Scan for the cell matching the given text and deliver its (x, y) coordinate at center. 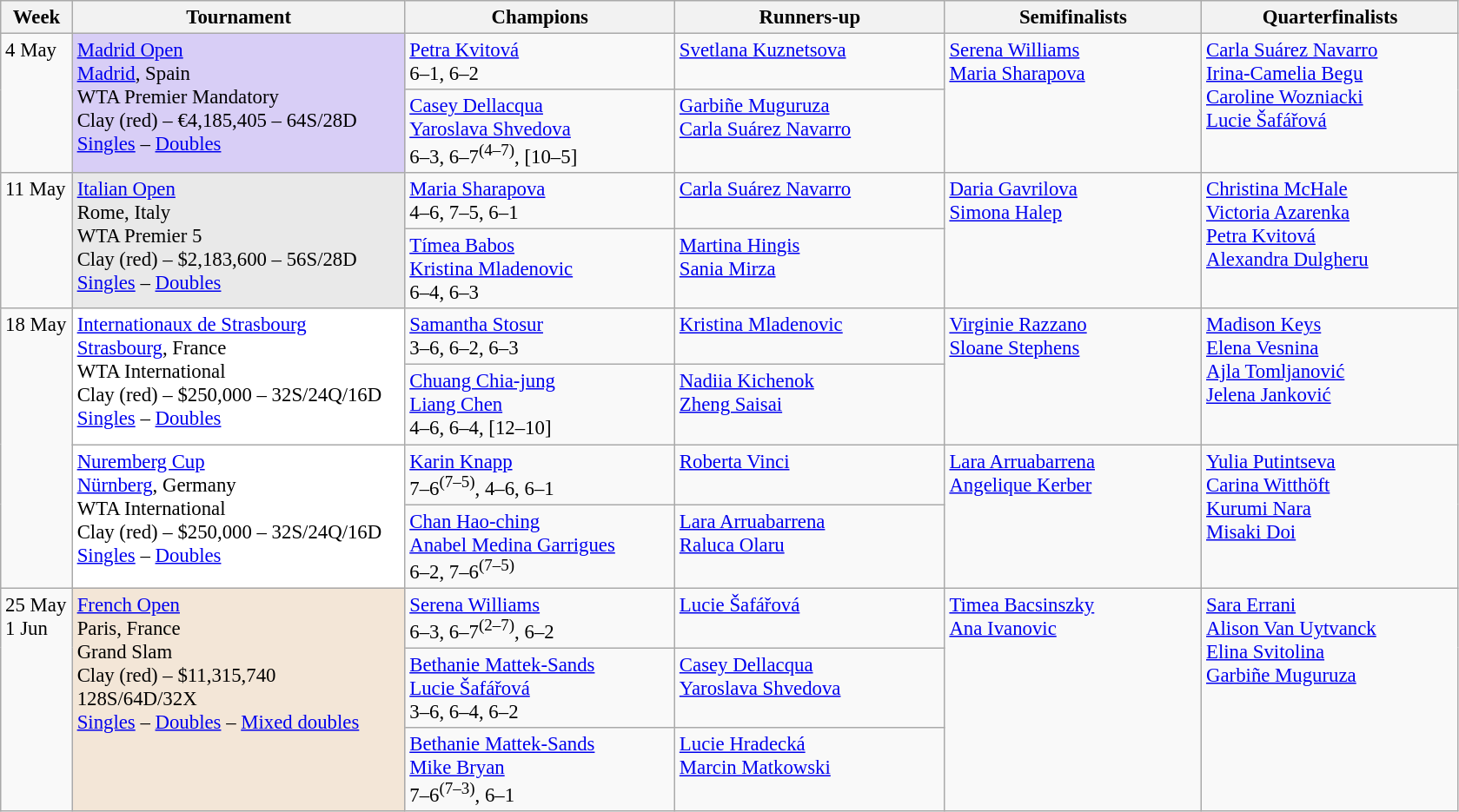
Carla Suárez Navarro Irina-Camelia Begu Caroline Wozniacki Lucie Šafářová (1330, 104)
Nuremberg Cup Nürnberg, GermanyWTA InternationalClay (red) – $250,000 – 32S/24Q/16DSingles – Doubles (238, 516)
Week (36, 17)
Maria Sharapova4–6, 7–5, 6–1 (540, 201)
Internationaux de Strasbourg Strasbourg, FranceWTA InternationalClay (red) – $250,000 – 32S/24Q/16DSingles – Doubles (238, 377)
Casey Dellacqua Yaroslava Shvedova6–3, 6–7(4–7), [10–5] (540, 131)
French Open Paris, FranceGrand SlamClay (red) – $11,315,740128S/64D/32XSingles – Doubles – Mixed doubles (238, 700)
Virginie Razzano Sloane Stephens (1073, 377)
Lucie Šafářová (810, 618)
Chan Hao-ching Anabel Medina Garrigues6–2, 7–6(7–5) (540, 546)
Karin Knapp7–6(7–5), 4–6, 6–1 (540, 474)
Quarterfinalists (1330, 17)
Timea Bacsinszky Ana Ivanovic (1073, 700)
Serena Williams Maria Sharapova (1073, 104)
Bethanie Mattek-Sands Lucie Šafářová3–6, 6–4, 6–2 (540, 688)
Madison Keys Elena Vesnina Ajla Tomljanović Jelena Janković (1330, 377)
25 May 1 Jun (36, 700)
Tournament (238, 17)
Lucie Hradecká Marcin Matkowski (810, 769)
Svetlana Kuznetsova (810, 63)
Runners-up (810, 17)
Madrid Open Madrid, SpainWTA Premier MandatoryClay (red) – €4,185,405 – 64S/28DSingles – Doubles (238, 104)
Christina McHale Victoria Azarenka Petra Kvitová Alexandra Dulgheru (1330, 241)
Roberta Vinci (810, 474)
Casey Dellacqua Yaroslava Shvedova (810, 688)
Yulia Putintseva Carina Witthöft Kurumi Nara Misaki Doi (1330, 516)
Martina Hingis Sania Mirza (810, 269)
Daria Gavrilova Simona Halep (1073, 241)
Garbiñe Muguruza Carla Suárez Navarro (810, 131)
Petra Kvitová 6–1, 6–2 (540, 63)
Kristina Mladenovic (810, 337)
Italian Open Rome, ItalyWTA Premier 5Clay (red) – $2,183,600 – 56S/28DSingles – Doubles (238, 241)
Bethanie Mattek-Sands Mike Bryan7–6(7–3), 6–1 (540, 769)
Samantha Stosur 3–6, 6–2, 6–3 (540, 337)
11 May (36, 241)
Sara Errani Alison Van Uytvanck Elina Svitolina Garbiñe Muguruza (1330, 700)
Lara Arruabarrena Raluca Olaru (810, 546)
Tímea Babos Kristina Mladenovic6–4, 6–3 (540, 269)
Nadiia Kichenok Zheng Saisai (810, 405)
Champions (540, 17)
Chuang Chia-jung Liang Chen4–6, 6–4, [12–10] (540, 405)
4 May (36, 104)
18 May (36, 449)
Carla Suárez Navarro (810, 201)
Lara Arruabarrena Angelique Kerber (1073, 516)
Serena Williams6–3, 6–7(2–7), 6–2 (540, 618)
Semifinalists (1073, 17)
